Provide the [x, y] coordinate of the cell's center where the given text is located.  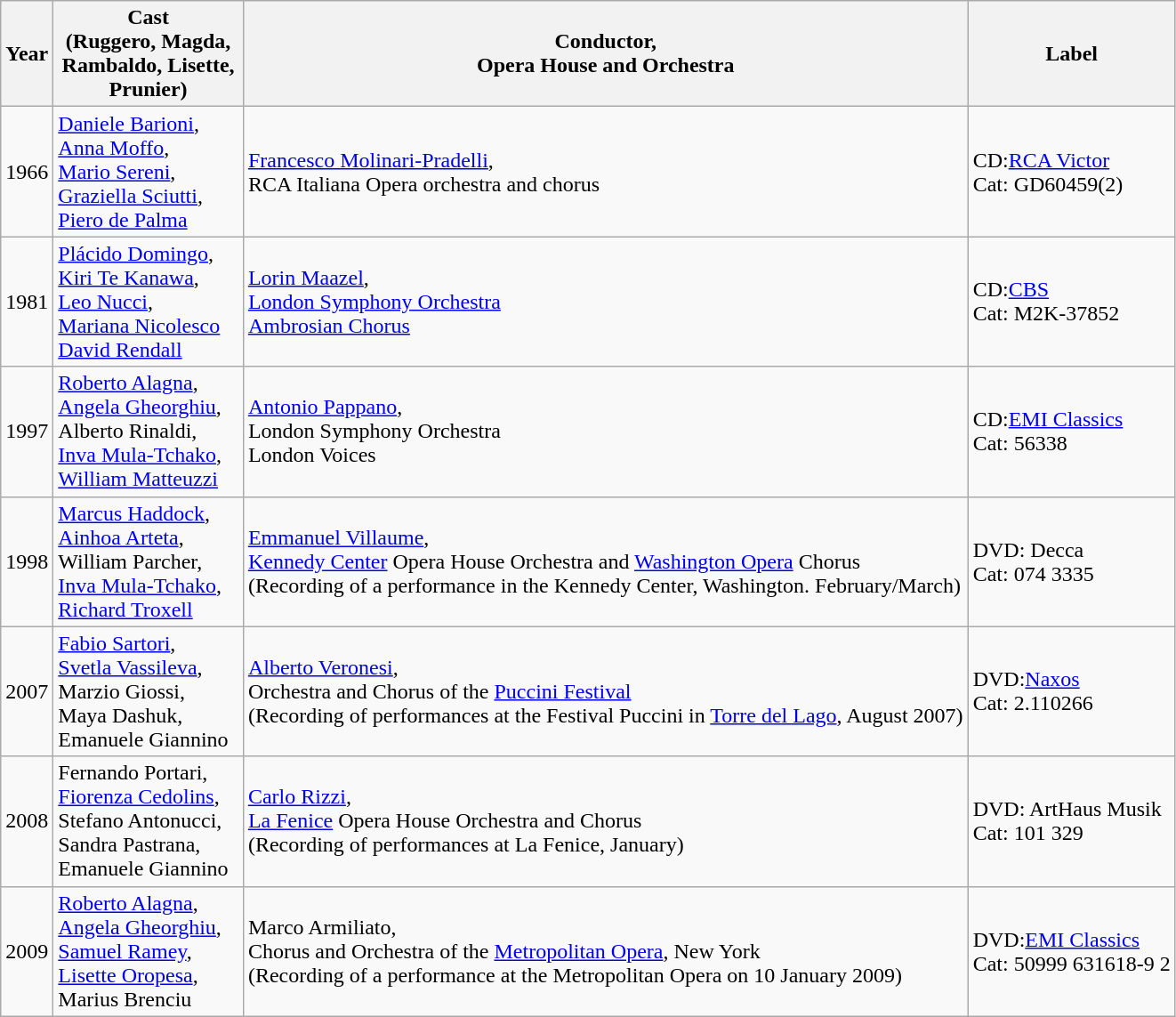
DVD: ArtHaus MusikCat: 101 329 [1071, 821]
DVD:Naxos Cat: 2.110266 [1071, 691]
Cast (Ruggero, Magda, Rambaldo, Lisette, Prunier) [149, 53]
CD:EMI Classics Cat: 56338 [1071, 432]
DVD:EMI Classics Cat: 50999 631618-9 2 [1071, 951]
Lorin Maazel, London Symphony OrchestraAmbrosian Chorus [605, 302]
CD:RCA Victor Cat: GD60459(2) [1071, 172]
Roberto Alagna,Angela Gheorghiu,Samuel Ramey,Lisette Oropesa,Marius Brenciu [149, 951]
2009 [27, 951]
2007 [27, 691]
Marcus Haddock,Ainhoa Arteta,William Parcher,Inva Mula-Tchako,Richard Troxell [149, 561]
DVD: DeccaCat: 074 3335 [1071, 561]
Antonio Pappano,London Symphony OrchestraLondon Voices [605, 432]
Year [27, 53]
Fernando Portari,Fiorenza Cedolins,Stefano Antonucci,Sandra Pastrana,Emanuele Giannino [149, 821]
1966 [27, 172]
Alberto Veronesi,Orchestra and Chorus of the Puccini Festival(Recording of performances at the Festival Puccini in Torre del Lago, August 2007) [605, 691]
CD:CBS Cat: M2K-37852 [1071, 302]
Daniele Barioni,Anna Moffo,Mario Sereni,Graziella Sciutti,Piero de Palma [149, 172]
Marco Armiliato,Chorus and Orchestra of the Metropolitan Opera, New York(Recording of a performance at the Metropolitan Opera on 10 January 2009) [605, 951]
Roberto Alagna,Angela Gheorghiu,Alberto Rinaldi,Inva Mula-Tchako,William Matteuzzi [149, 432]
1998 [27, 561]
1997 [27, 432]
Conductor, Opera House and Orchestra [605, 53]
Francesco Molinari-Pradelli, RCA Italiana Opera orchestra and chorus [605, 172]
2008 [27, 821]
Fabio Sartori,Svetla Vassileva,Marzio Giossi,Maya Dashuk,Emanuele Giannino [149, 691]
Label [1071, 53]
Plácido Domingo,Kiri Te Kanawa, Leo Nucci,Mariana NicolescoDavid Rendall [149, 302]
Carlo Rizzi,La Fenice Opera House Orchestra and Chorus(Recording of performances at La Fenice, January) [605, 821]
1981 [27, 302]
